Find where the given text appears and provide that cell's center as (X, Y) coordinate. 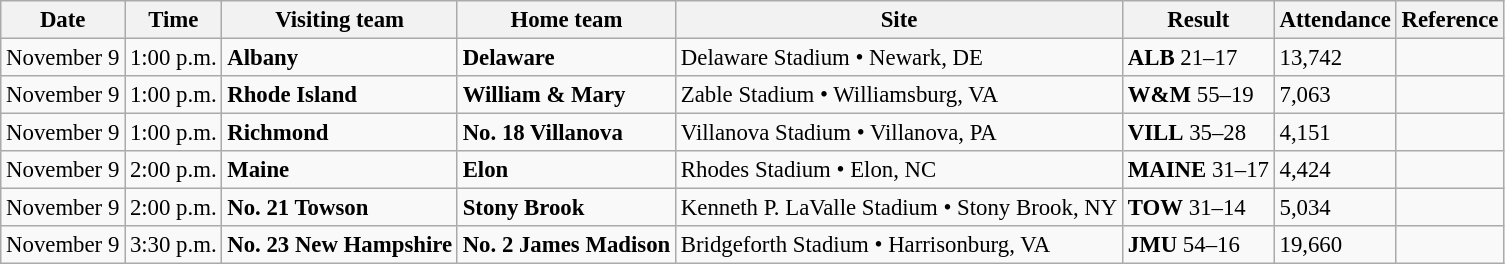
JMU 54–16 (1198, 245)
MAINE 31–17 (1198, 170)
Maine (340, 170)
VILL 35–28 (1198, 133)
No. 23 New Hampshire (340, 245)
No. 18 Villanova (566, 133)
Bridgeforth Stadium • Harrisonburg, VA (900, 245)
William & Mary (566, 95)
Result (1198, 20)
Reference (1450, 20)
Zable Stadium • Williamsburg, VA (900, 95)
Rhodes Stadium • Elon, NC (900, 170)
Villanova Stadium • Villanova, PA (900, 133)
13,742 (1335, 58)
Home team (566, 20)
Attendance (1335, 20)
4,424 (1335, 170)
5,034 (1335, 208)
Elon (566, 170)
Kenneth P. LaValle Stadium • Stony Brook, NY (900, 208)
3:30 p.m. (174, 245)
4,151 (1335, 133)
19,660 (1335, 245)
Visiting team (340, 20)
TOW 31–14 (1198, 208)
W&M 55–19 (1198, 95)
ALB 21–17 (1198, 58)
Delaware Stadium • Newark, DE (900, 58)
No. 21 Towson (340, 208)
Date (63, 20)
Richmond (340, 133)
No. 2 James Madison (566, 245)
7,063 (1335, 95)
Delaware (566, 58)
Time (174, 20)
Rhode Island (340, 95)
Stony Brook (566, 208)
Site (900, 20)
Albany (340, 58)
